Determine the [x, y] coordinate at the center of the cell enclosing the given text.  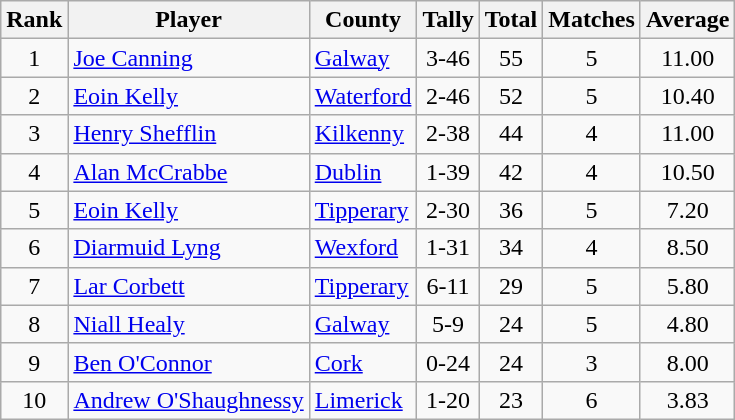
7 [34, 286]
10.40 [688, 96]
1-20 [448, 400]
10.50 [688, 172]
Ben O'Connor [188, 362]
Wexford [363, 248]
8 [34, 324]
Matches [592, 20]
Rank [34, 20]
3.83 [688, 400]
Dublin [363, 172]
23 [511, 400]
42 [511, 172]
County [363, 20]
Andrew O'Shaughnessy [188, 400]
Cork [363, 362]
1-31 [448, 248]
Waterford [363, 96]
3-46 [448, 58]
Limerick [363, 400]
10 [34, 400]
Average [688, 20]
52 [511, 96]
7.20 [688, 210]
Henry Shefflin [188, 134]
1 [34, 58]
0-24 [448, 362]
44 [511, 134]
Joe Canning [188, 58]
2-30 [448, 210]
1-39 [448, 172]
8.50 [688, 248]
8.00 [688, 362]
Tally [448, 20]
55 [511, 58]
Kilkenny [363, 134]
5.80 [688, 286]
Diarmuid Lyng [188, 248]
29 [511, 286]
2-46 [448, 96]
36 [511, 210]
Niall Healy [188, 324]
4.80 [688, 324]
6-11 [448, 286]
Player [188, 20]
2-38 [448, 134]
9 [34, 362]
Lar Corbett [188, 286]
5-9 [448, 324]
34 [511, 248]
Total [511, 20]
Alan McCrabbe [188, 172]
2 [34, 96]
